Find where the given text appears and provide that cell's center as [x, y] coordinate. 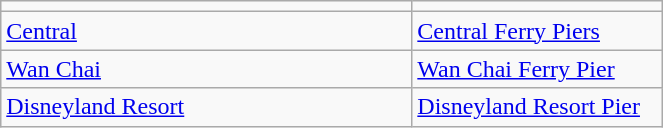
Disneyland Resort Pier [538, 107]
Central [206, 31]
Wan Chai [206, 69]
Central Ferry Piers [538, 31]
Wan Chai Ferry Pier [538, 69]
Disneyland Resort [206, 107]
